Capture the cell that displays the provided text and extract its [X, Y] central coordinate. 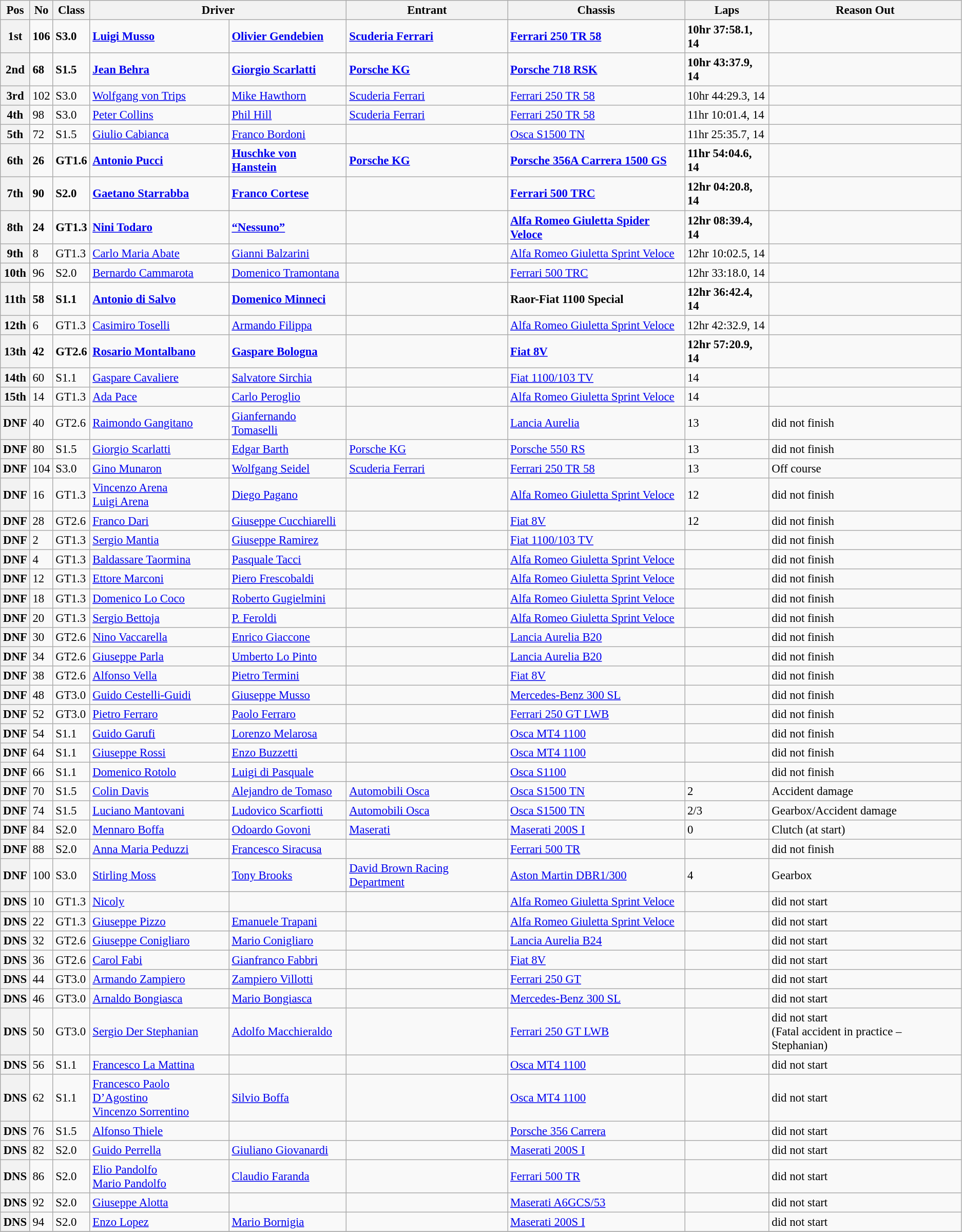
Pietro Ferraro [159, 714]
54 [41, 733]
Emanuele Trapani [287, 921]
Mario Conigliaro [287, 940]
Francesco Siracusa [287, 849]
Gaspare Bologna [287, 351]
Laps [727, 10]
11hr 54:04.6, 14 [727, 160]
Peter Collins [159, 115]
Alfonso Vella [159, 676]
Domenico Rotolo [159, 772]
82 [41, 1150]
Pos [15, 10]
92 [41, 1203]
Franco Cortese [287, 194]
Mike Hawthorn [287, 96]
16 [41, 495]
Ludovico Scarfiotti [287, 811]
5th [15, 135]
2nd [15, 70]
Giuseppe Musso [287, 695]
11hr 10:01.4, 14 [727, 115]
Driver [218, 10]
Nini Todaro [159, 227]
14th [15, 377]
84 [41, 830]
Sergio Der Stephanian [159, 1032]
12th [15, 325]
Luigi di Pasquale [287, 772]
Carlo Peroglio [287, 397]
32 [41, 940]
68 [41, 70]
10hr 37:58.1, 14 [727, 37]
Clutch (at start) [865, 830]
12hr 36:42.4, 14 [727, 299]
9th [15, 253]
60 [41, 377]
70 [41, 791]
42 [41, 351]
Anna Maria Peduzzi [159, 849]
56 [41, 1065]
Rosario Montalbano [159, 351]
74 [41, 811]
Class [71, 10]
Pietro Termini [287, 676]
98 [41, 115]
Mennaro Boffa [159, 830]
Guido Cestelli-Guidi [159, 695]
80 [41, 449]
40 [41, 423]
Arnaldo Bongiasca [159, 998]
11hr 25:35.7, 14 [727, 135]
Francesco La Mattina [159, 1065]
Nicoly [159, 902]
Gaspare Cavaliere [159, 377]
Domenico Minneci [287, 299]
Reason Out [865, 10]
13th [15, 351]
Porsche 356A Carrera 1500 GS [597, 160]
52 [41, 714]
Giuseppe Cucchiarelli [287, 521]
Huschke von Hanstein [287, 160]
Bernardo Cammarota [159, 273]
Domenico Lo Coco [159, 598]
Umberto Lo Pinto [287, 656]
10th [15, 273]
Guido Perrella [159, 1150]
Carol Fabi [159, 960]
102 [41, 96]
36 [41, 960]
Lorenzo Melarosa [287, 733]
Armando Zampiero [159, 979]
Gearbox/Accident damage [865, 811]
Vincenzo Arena Luigi Arena [159, 495]
86 [41, 1177]
Lancia Aurelia [597, 423]
Francesco Paolo D’Agostino Vincenzo Sorrentino [159, 1098]
Gianfranco Fabbri [287, 960]
Salvatore Sirchia [287, 377]
Wolfgang Seidel [287, 469]
106 [41, 37]
Ada Pace [159, 397]
Giuliano Giovanardi [287, 1150]
No [41, 10]
20 [41, 618]
12hr 57:20.9, 14 [727, 351]
Elio Pandolfo Mario Pandolfo [159, 1177]
10 [41, 902]
Franco Bordoni [287, 135]
Franco Dari [159, 521]
Guido Garufi [159, 733]
Silvio Boffa [287, 1098]
Odoardo Govoni [287, 830]
Gaetano Starrabba [159, 194]
Baldassare Taormina [159, 560]
3rd [15, 96]
Paolo Ferraro [287, 714]
0 [727, 830]
34 [41, 656]
Aston Martin DBR1/300 [597, 875]
Sergio Bettoja [159, 618]
8th [15, 227]
Enzo Lopez [159, 1222]
Porsche 550 RS [597, 449]
Carlo Maria Abate [159, 253]
Gianni Balzarini [287, 253]
Giuseppe Conigliaro [159, 940]
Maserati A6GCS/53 [597, 1203]
Tony Brooks [287, 875]
Sergio Mantia [159, 540]
Giuseppe Ramirez [287, 540]
Ferrari 250 GT [597, 979]
Giulio Cabianca [159, 135]
Zampiero Villotti [287, 979]
Diego Pagano [287, 495]
66 [41, 772]
Nino Vaccarella [159, 637]
Enzo Buzzetti [287, 753]
Alejandro de Tomaso [287, 791]
6 [41, 325]
P. Feroldi [287, 618]
6th [15, 160]
Chassis [597, 10]
1st [15, 37]
Phil Hill [287, 115]
Armando Filippa [287, 325]
Porsche 356 Carrera [597, 1131]
David Brown Racing Department [427, 875]
Porsche 718 RSK [597, 70]
Antonio di Salvo [159, 299]
Edgar Barth [287, 449]
Alfa Romeo Giuletta Spider Veloce [597, 227]
Ettore Marconi [159, 579]
24 [41, 227]
22 [41, 921]
Gearbox [865, 875]
Mario Bornigia [287, 1222]
12hr 42:32.9, 14 [727, 325]
10hr 44:29.3, 14 [727, 96]
Enrico Giaccone [287, 637]
Giuseppe Alotta [159, 1203]
Giuseppe Pizzo [159, 921]
Casimiro Toselli [159, 325]
Giuseppe Rossi [159, 753]
4th [15, 115]
Giuseppe Parla [159, 656]
“Nessuno” [287, 227]
94 [41, 1222]
Domenico Tramontana [287, 273]
104 [41, 469]
50 [41, 1032]
88 [41, 849]
58 [41, 299]
Claudio Faranda [287, 1177]
12hr 08:39.4, 14 [727, 227]
28 [41, 521]
8 [41, 253]
18 [41, 598]
11th [15, 299]
100 [41, 875]
Olivier Gendebien [287, 37]
Luciano Mantovani [159, 811]
72 [41, 135]
Luigi Musso [159, 37]
Raor-Fiat 1100 Special [597, 299]
Piero Frescobaldi [287, 579]
30 [41, 637]
Wolfgang von Trips [159, 96]
Colin Davis [159, 791]
2/3 [727, 811]
Gianfernando Tomaselli [287, 423]
Off course [865, 469]
62 [41, 1098]
Lancia Aurelia B24 [597, 940]
Roberto Gugielmini [287, 598]
Osca S1100 [597, 772]
44 [41, 979]
Adolfo Macchieraldo [287, 1032]
10hr 43:37.9, 14 [727, 70]
Accident damage [865, 791]
Maserati [427, 830]
Raimondo Gangitano [159, 423]
GT1.6 [71, 160]
26 [41, 160]
Mario Bongiasca [287, 998]
76 [41, 1131]
64 [41, 753]
Entrant [427, 10]
12hr 33:18.0, 14 [727, 273]
did not start(Fatal accident in practice – Stephanian) [865, 1032]
Alfonso Thiele [159, 1131]
90 [41, 194]
12hr 10:02.5, 14 [727, 253]
Antonio Pucci [159, 160]
7th [15, 194]
46 [41, 998]
Stirling Moss [159, 875]
96 [41, 273]
Pasquale Tacci [287, 560]
15th [15, 397]
12hr 04:20.8, 14 [727, 194]
Gino Munaron [159, 469]
48 [41, 695]
38 [41, 676]
Jean Behra [159, 70]
